Find where the given text appears and provide that cell's center as [X, Y] coordinate. 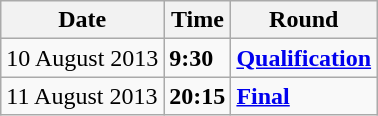
Time [198, 20]
Round [304, 20]
Date [82, 20]
9:30 [198, 58]
10 August 2013 [82, 58]
Final [304, 96]
11 August 2013 [82, 96]
20:15 [198, 96]
Qualification [304, 58]
